Locate the cell with the specified text and output its (X, Y) center coordinate. 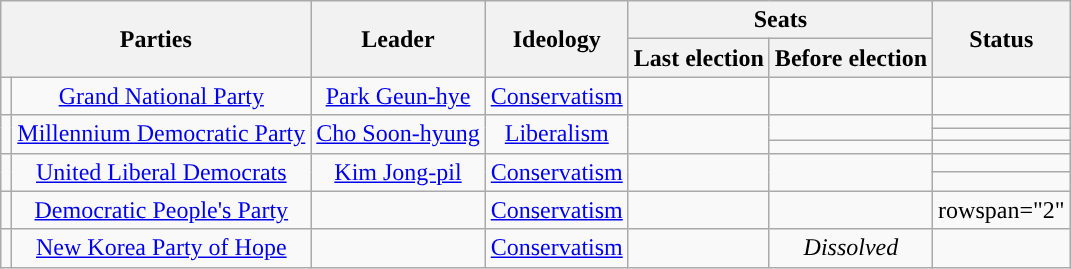
Liberalism (556, 134)
Seats (780, 20)
Status (1002, 39)
Grand National Party (162, 96)
Park Geun-hye (398, 96)
Cho Soon-hyung (398, 134)
Dissolved (850, 248)
United Liberal Democrats (162, 172)
Leader (398, 39)
Ideology (556, 39)
Before election (850, 58)
Kim Jong-pil (398, 172)
New Korea Party of Hope (162, 248)
Millennium Democratic Party (162, 134)
Democratic People's Party (162, 210)
Parties (156, 39)
rowspan="2" (1002, 210)
Last election (698, 58)
